Capture the cell that displays the provided text and extract its [x, y] central coordinate. 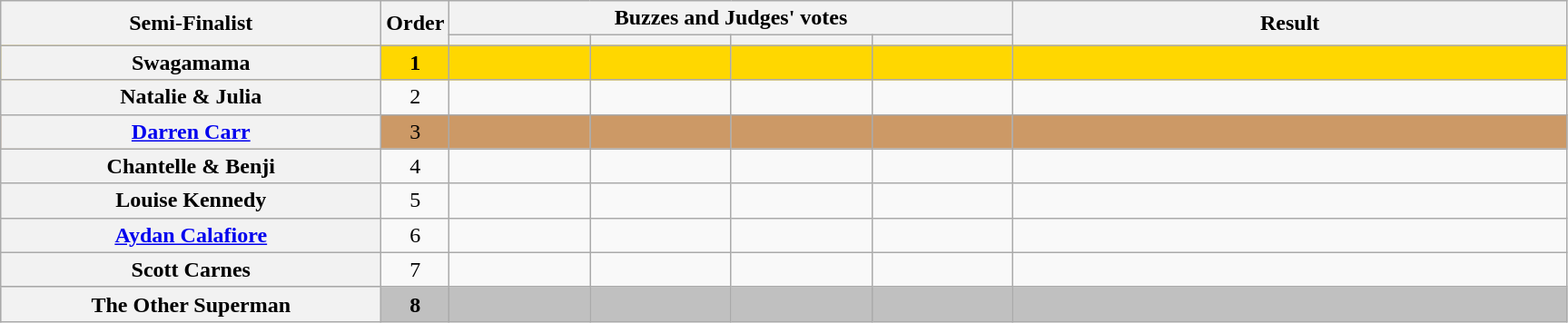
1 [416, 63]
Aydan Calafiore [191, 235]
3 [416, 132]
2 [416, 97]
8 [416, 304]
Natalie & Julia [191, 97]
6 [416, 235]
7 [416, 269]
The Other Superman [191, 304]
Result [1289, 24]
Chantelle & Benji [191, 166]
4 [416, 166]
Swagamama [191, 63]
5 [416, 201]
Scott Carnes [191, 269]
Louise Kennedy [191, 201]
Semi-Finalist [191, 24]
Order [416, 24]
Buzzes and Judges' votes [731, 18]
Darren Carr [191, 132]
